Locate the cell with the specified text and output its [X, Y] center coordinate. 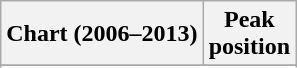
Peakposition [249, 34]
Chart (2006–2013) [102, 34]
